Detect which cell encompasses the target text, then output its (X, Y) center coordinate. 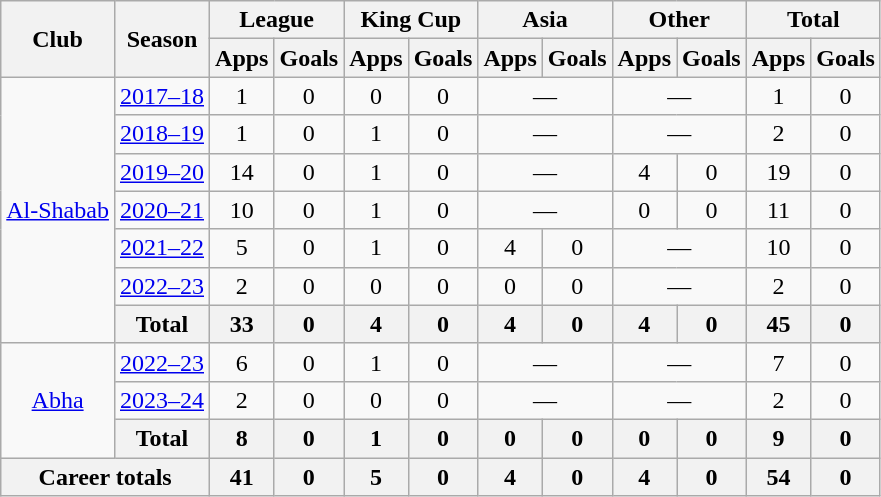
19 (778, 172)
7 (778, 362)
2020–21 (162, 210)
Career totals (106, 477)
Asia (545, 20)
2018–19 (162, 134)
14 (242, 172)
Season (162, 39)
45 (778, 324)
9 (778, 438)
2023–24 (162, 400)
Abha (58, 400)
2021–22 (162, 248)
33 (242, 324)
6 (242, 362)
Al-Shabab (58, 210)
11 (778, 210)
Other (679, 20)
41 (242, 477)
54 (778, 477)
Club (58, 39)
2017–18 (162, 96)
8 (242, 438)
League (277, 20)
King Cup (411, 20)
2019–20 (162, 172)
